Scan for the cell matching the given text and deliver its (x, y) coordinate at center. 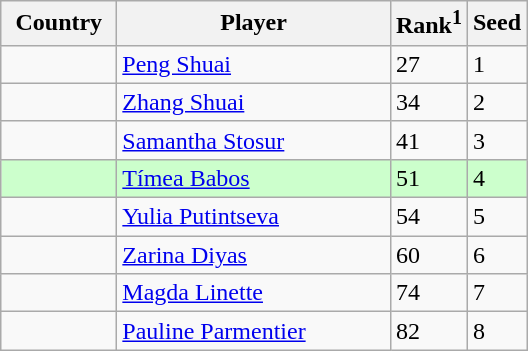
7 (496, 293)
74 (428, 293)
Seed (496, 24)
Pauline Parmentier (254, 331)
82 (428, 331)
51 (428, 178)
Peng Shuai (254, 64)
8 (496, 331)
Country (59, 24)
41 (428, 140)
34 (428, 102)
Magda Linette (254, 293)
Tímea Babos (254, 178)
Yulia Putintseva (254, 217)
54 (428, 217)
Zhang Shuai (254, 102)
3 (496, 140)
5 (496, 217)
Zarina Diyas (254, 255)
Samantha Stosur (254, 140)
1 (496, 64)
2 (496, 102)
4 (496, 178)
60 (428, 255)
Rank1 (428, 24)
27 (428, 64)
Player (254, 24)
6 (496, 255)
